Detect which cell encompasses the target text, then output its [X, Y] center coordinate. 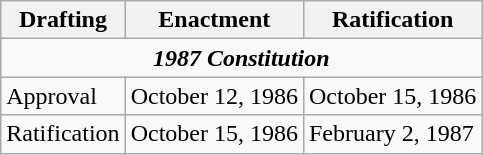
1987 Constitution [242, 58]
Approval [63, 96]
Enactment [214, 20]
October 12, 1986 [214, 96]
Drafting [63, 20]
February 2, 1987 [392, 134]
